Scan for the cell matching the given text and deliver its (X, Y) coordinate at center. 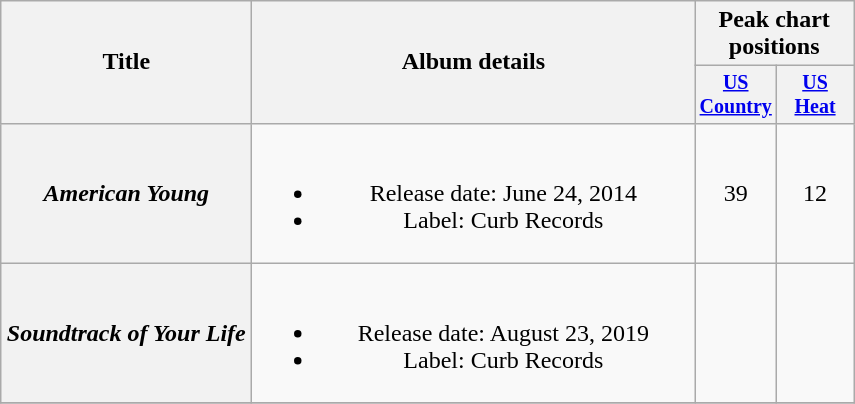
Release date: June 24, 2014Label: Curb Records (474, 193)
USHeat (816, 94)
US Country (736, 94)
Album details (474, 62)
Release date: August 23, 2019Label: Curb Records (474, 333)
12 (816, 193)
Title (126, 62)
39 (736, 193)
American Young (126, 193)
Peak chartpositions (774, 34)
Soundtrack of Your Life (126, 333)
